Return the [X, Y] coordinate for the center point of the cell that contains the specified text.  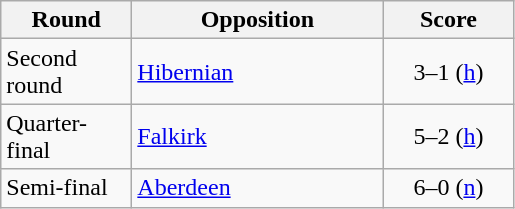
Hibernian [258, 72]
Semi-final [66, 188]
6–0 (n) [448, 188]
Aberdeen [258, 188]
Opposition [258, 20]
Round [66, 20]
Second round [66, 72]
5–2 (h) [448, 136]
Score [448, 20]
Falkirk [258, 136]
3–1 (h) [448, 72]
Quarter-final [66, 136]
